Determine the [x, y] coordinate at the center of the cell enclosing the given text.  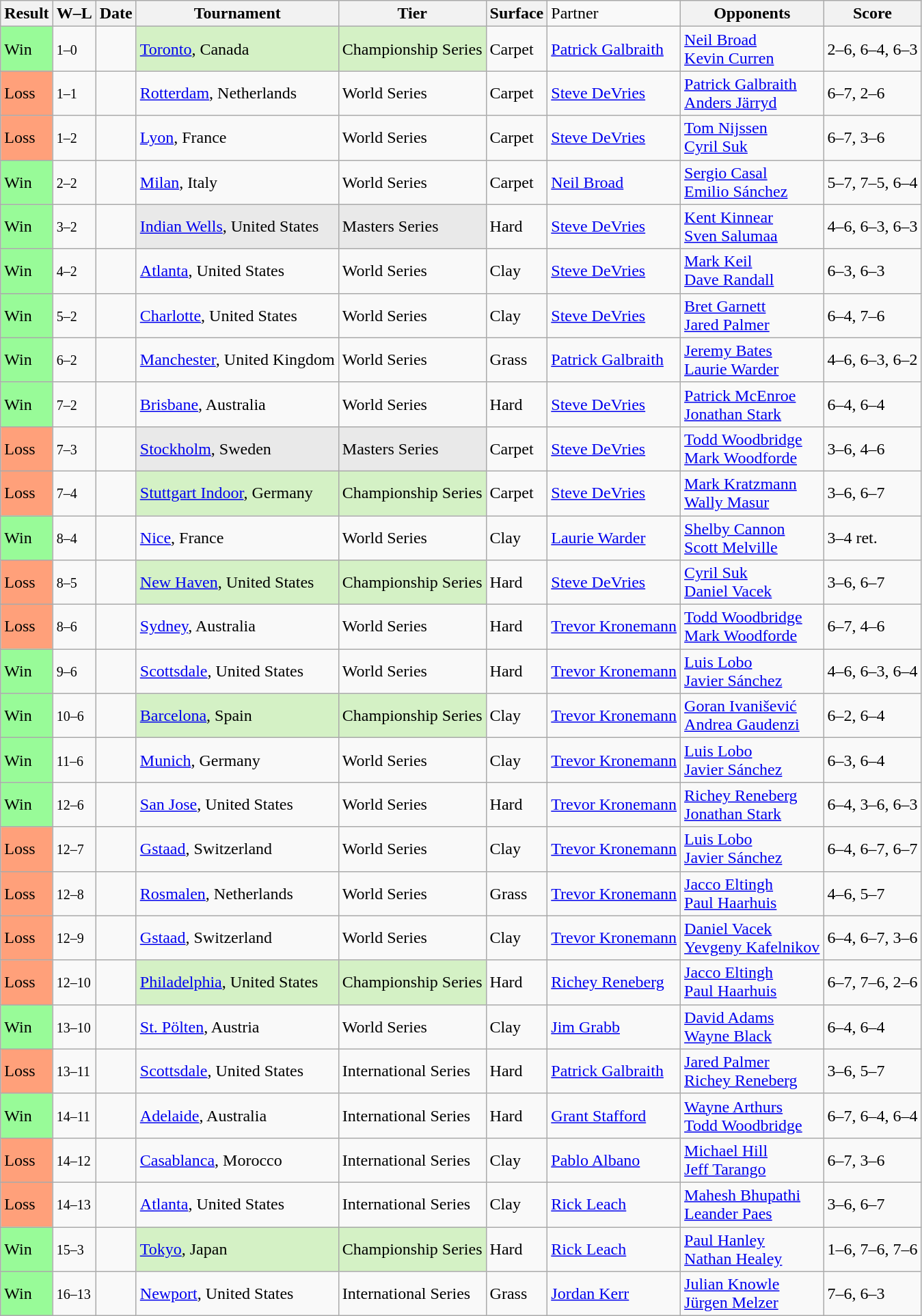
Adelaide, Australia [237, 1115]
14–11 [74, 1115]
Lyon, France [237, 138]
Wayne Arthurs Todd Woodbridge [752, 1115]
3–6, 4–6 [872, 448]
12–8 [74, 894]
Julian Knowle Jürgen Melzer [752, 1294]
St. Pölten, Austria [237, 1026]
6–7, 2–6 [872, 93]
W–L [74, 14]
6–4, 7–6 [872, 316]
Charlotte, United States [237, 316]
Munich, Germany [237, 760]
6–4, 6–7, 6–7 [872, 849]
Tom Nijssen Cyril Suk [752, 138]
7–4 [74, 493]
5–7, 7–5, 6–4 [872, 182]
San Jose, United States [237, 805]
14–12 [74, 1160]
Mark Kratzmann Wally Masur [752, 493]
13–10 [74, 1026]
Newport, United States [237, 1294]
Stuttgart Indoor, Germany [237, 493]
Jared Palmer Richey Reneberg [752, 1071]
14–13 [74, 1204]
Casablanca, Morocco [237, 1160]
Stockholm, Sweden [237, 448]
8–5 [74, 582]
Partner [614, 14]
Philadelphia, United States [237, 983]
6–7, 6–4, 6–4 [872, 1115]
9–6 [74, 671]
Daniel Vacek Yevgeny Kafelnikov [752, 937]
4–2 [74, 271]
6–2, 6–4 [872, 716]
13–11 [74, 1071]
4–6, 5–7 [872, 894]
2–2 [74, 182]
Brisbane, Australia [237, 405]
6–7, 4–6 [872, 627]
Barcelona, Spain [237, 716]
Bret Garnett Jared Palmer [752, 316]
Kent Kinnear Sven Salumaa [752, 227]
Indian Wells, United States [237, 227]
12–10 [74, 983]
Score [872, 14]
Cyril Suk Daniel Vacek [752, 582]
10–6 [74, 716]
3–6, 5–7 [872, 1071]
7–2 [74, 405]
2–6, 6–4, 6–3 [872, 49]
6–4, 6–7, 3–6 [872, 937]
Opponents [752, 14]
8–4 [74, 537]
4–6, 6–3, 6–3 [872, 227]
Michael Hill Jeff Tarango [752, 1160]
6–3, 6–3 [872, 271]
Date [116, 14]
Toronto, Canada [237, 49]
11–6 [74, 760]
7–6, 6–3 [872, 1294]
Milan, Italy [237, 182]
1–6, 7–6, 7–6 [872, 1249]
12–6 [74, 805]
Jim Grabb [614, 1026]
Neil Broad [614, 182]
15–3 [74, 1249]
Jordan Kerr [614, 1294]
Tournament [237, 14]
6–4, 3–6, 6–3 [872, 805]
Shelby Cannon Scott Melville [752, 537]
3–2 [74, 227]
Mark Keil Dave Randall [752, 271]
Patrick McEnroe Jonathan Stark [752, 405]
Sergio Casal Emilio Sánchez [752, 182]
8–6 [74, 627]
Mahesh Bhupathi Leander Paes [752, 1204]
Patrick Galbraith Anders Järryd [752, 93]
Tokyo, Japan [237, 1249]
Rosmalen, Netherlands [237, 894]
4–6, 6–3, 6–4 [872, 671]
Nice, France [237, 537]
Jeremy Bates Laurie Warder [752, 359]
New Haven, United States [237, 582]
Manchester, United Kingdom [237, 359]
12–7 [74, 849]
16–13 [74, 1294]
Richey Reneberg Jonathan Stark [752, 805]
5–2 [74, 316]
Pablo Albano [614, 1160]
6–2 [74, 359]
Grant Stafford [614, 1115]
Tier [412, 14]
1–2 [74, 138]
1–0 [74, 49]
1–1 [74, 93]
4–6, 6–3, 6–2 [872, 359]
Rotterdam, Netherlands [237, 93]
3–4 ret. [872, 537]
7–3 [74, 448]
Goran Ivanišević Andrea Gaudenzi [752, 716]
David Adams Wayne Black [752, 1026]
Laurie Warder [614, 537]
Richey Reneberg [614, 983]
Paul Hanley Nathan Healey [752, 1249]
6–3, 6–4 [872, 760]
6–7, 7–6, 2–6 [872, 983]
12–9 [74, 937]
Result [27, 14]
Sydney, Australia [237, 627]
Neil Broad Kevin Curren [752, 49]
Surface [517, 14]
